Capture the cell that displays the provided text and extract its [X, Y] central coordinate. 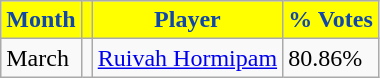
March [41, 58]
80.86% [331, 58]
% Votes [331, 20]
Player [187, 20]
Month [41, 20]
Ruivah Hormipam [187, 58]
